Pinpoint the cell where the given text exists, returning its (X, Y) midpoint coordinate. 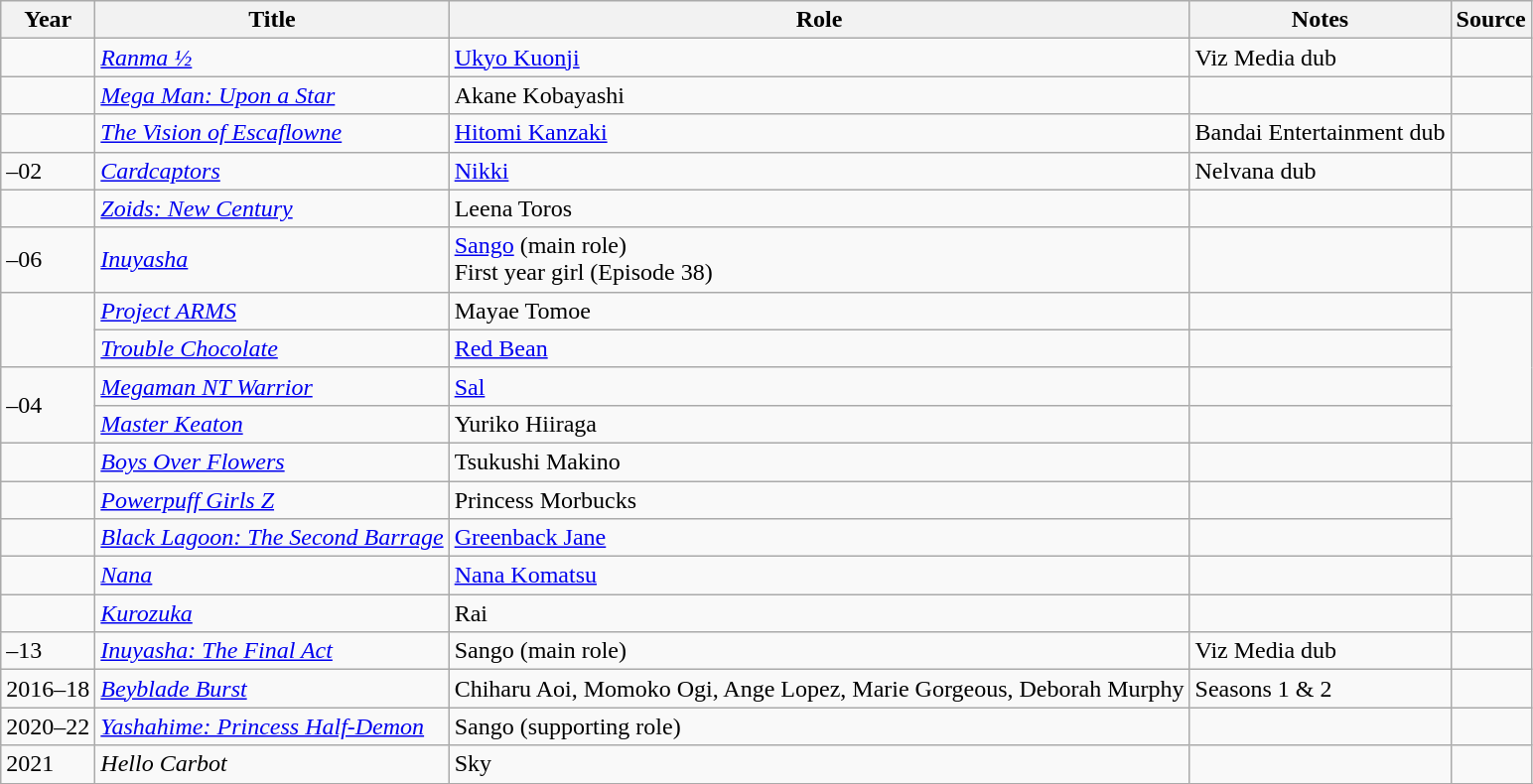
Princess Morbucks (819, 499)
Mayae Tomoe (819, 311)
Seasons 1 & 2 (1321, 689)
Black Lagoon: The Second Barrage (272, 538)
Ukyo Kuonji (819, 58)
Nana (272, 576)
Sango (main role)First year girl (Episode 38) (819, 260)
Red Bean (819, 348)
Rai (819, 613)
Zoids: New Century (272, 208)
Beyblade Burst (272, 689)
Project ARMS (272, 311)
Cardcaptors (272, 171)
Hello Carbot (272, 764)
Notes (1321, 20)
2021 (48, 764)
Akane Kobayashi (819, 95)
Sango (supporting role) (819, 726)
Trouble Chocolate (272, 348)
–13 (48, 651)
Yashahime: Princess Half-Demon (272, 726)
Hitomi Kanzaki (819, 133)
Year (48, 20)
Source (1491, 20)
Chiharu Aoi, Momoko Ogi, Ange Lopez, Marie Gorgeous, Deborah Murphy (819, 689)
Boys Over Flowers (272, 461)
Kurozuka (272, 613)
2020–22 (48, 726)
Nana Komatsu (819, 576)
Megaman NT Warrior (272, 386)
Nelvana dub (1321, 171)
Mega Man: Upon a Star (272, 95)
Master Keaton (272, 424)
The Vision of Escaflowne (272, 133)
Sky (819, 764)
Greenback Jane (819, 538)
Inuyasha (272, 260)
2016–18 (48, 689)
Sango (main role) (819, 651)
Ranma ½ (272, 58)
Nikki (819, 171)
–04 (48, 405)
Role (819, 20)
Bandai Entertainment dub (1321, 133)
–02 (48, 171)
Yuriko Hiiraga (819, 424)
Sal (819, 386)
–06 (48, 260)
Leena Toros (819, 208)
Inuyasha: The Final Act (272, 651)
Title (272, 20)
Powerpuff Girls Z (272, 499)
Tsukushi Makino (819, 461)
